Locate the cell with the specified text and output its [x, y] center coordinate. 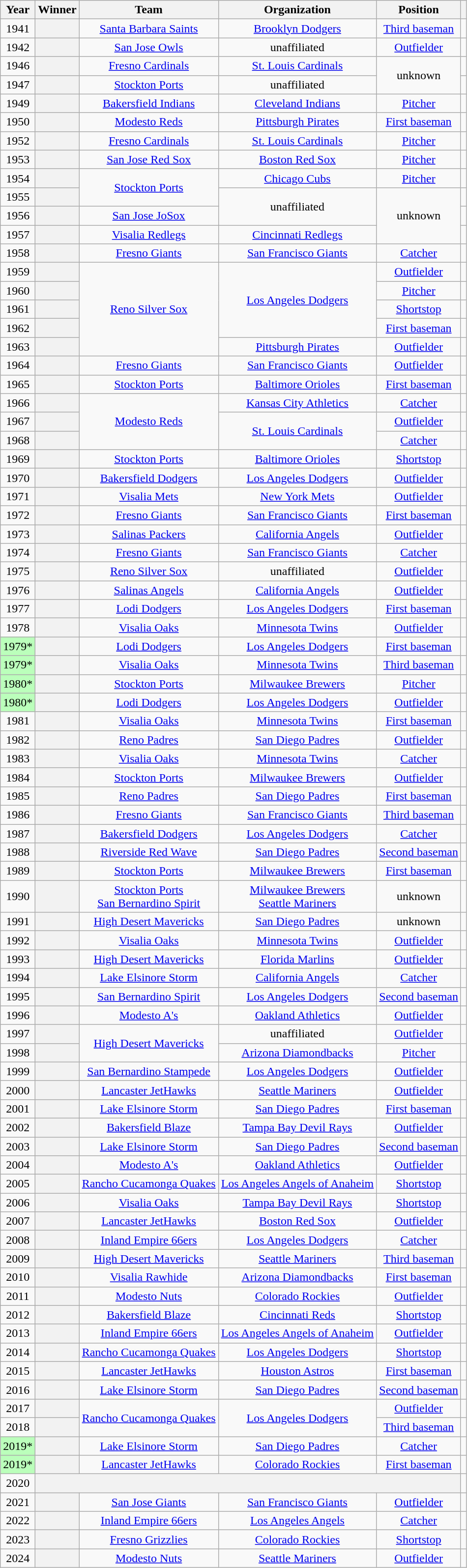
Bakersfield Indians [148, 103]
1972 [18, 515]
1946 [18, 66]
2004 [18, 1165]
2005 [18, 1184]
1947 [18, 85]
1984 [18, 777]
2011 [18, 1296]
Florida Marlins [297, 959]
San Bernardino Stampede [148, 1071]
Stockton PortsSan Bernardino Spirit [148, 896]
1963 [18, 347]
2017 [18, 1408]
1961 [18, 309]
Position [419, 10]
1995 [18, 996]
1996 [18, 1015]
1956 [18, 215]
2014 [18, 1352]
2003 [18, 1146]
1983 [18, 758]
1993 [18, 959]
2016 [18, 1389]
Riverside Red Wave [148, 852]
1975 [18, 572]
1962 [18, 328]
2022 [18, 1521]
1976 [18, 590]
Visalia Mets [148, 496]
1986 [18, 814]
Fresno Grizzlies [148, 1539]
1990 [18, 896]
Organization [297, 10]
Visalia Rawhide [148, 1277]
San Jose Giants [148, 1502]
2024 [18, 1558]
1997 [18, 1034]
1960 [18, 291]
1955 [18, 197]
1973 [18, 534]
San Bernardino Spirit [148, 996]
1988 [18, 852]
1974 [18, 553]
2021 [18, 1502]
2001 [18, 1109]
San Jose Owls [148, 47]
1942 [18, 47]
1969 [18, 459]
Winner [57, 10]
1950 [18, 122]
1991 [18, 922]
1958 [18, 253]
Cleveland Indians [297, 103]
1965 [18, 384]
San Jose JoSox [148, 215]
Team [148, 10]
1992 [18, 940]
2023 [18, 1539]
Los Angeles Angels [297, 1521]
2012 [18, 1315]
Chicago Cubs [297, 178]
1985 [18, 796]
1971 [18, 496]
1959 [18, 272]
2000 [18, 1090]
1977 [18, 609]
2010 [18, 1277]
1994 [18, 978]
2018 [18, 1427]
Salinas Angels [148, 590]
1970 [18, 478]
1941 [18, 29]
1964 [18, 365]
1998 [18, 1053]
2008 [18, 1240]
1953 [18, 159]
1968 [18, 440]
1989 [18, 871]
New York Mets [297, 496]
2009 [18, 1259]
Milwaukee BrewersSeattle Mariners [297, 896]
2013 [18, 1333]
2015 [18, 1371]
1987 [18, 834]
Year [18, 10]
1957 [18, 235]
Cincinnati Redlegs [297, 235]
1982 [18, 740]
Houston Astros [297, 1371]
1949 [18, 103]
Santa Barbara Saints [148, 29]
1978 [18, 628]
1954 [18, 178]
Visalia Redlegs [148, 235]
1967 [18, 422]
2002 [18, 1127]
Cincinnati Reds [297, 1315]
2020 [18, 1483]
Brooklyn Dodgers [297, 29]
1952 [18, 141]
1999 [18, 1071]
Salinas Packers [148, 534]
1966 [18, 403]
Kansas City Athletics [297, 403]
1981 [18, 721]
San Jose Red Sox [148, 159]
2007 [18, 1221]
2006 [18, 1203]
